Identify which cell holds the provided text, then report its (X, Y) central coordinate. 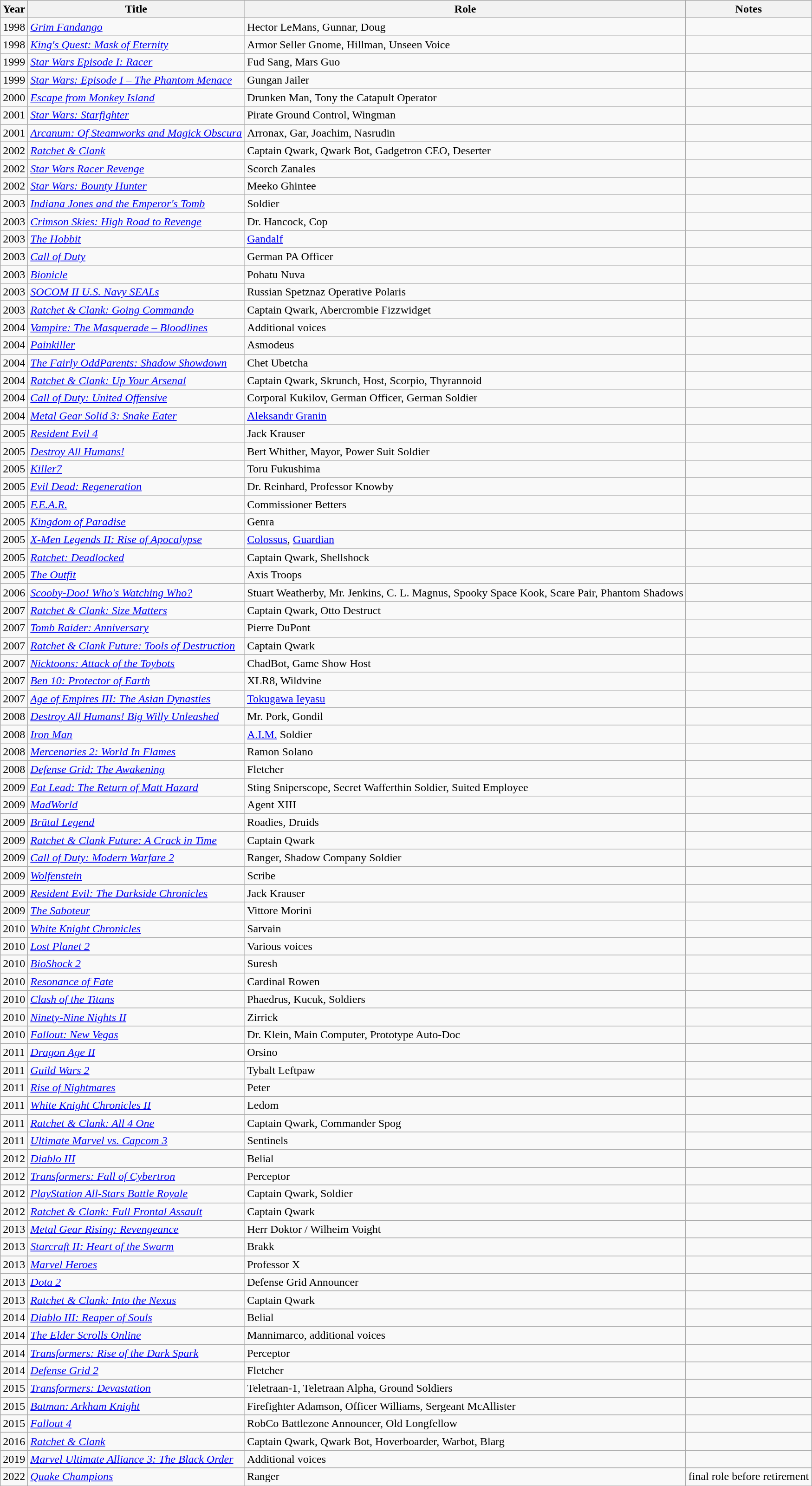
Starcraft II: Heart of the Swarm (136, 1247)
Transformers: Rise of the Dark Spark (136, 1353)
Role (465, 9)
Teletraan-1, Teletraan Alpha, Ground Soldiers (465, 1388)
Mannimarco, additional voices (465, 1335)
Ratchet: Deadlocked (136, 557)
Fud Sang, Mars Guo (465, 62)
Orsino (465, 1052)
Iron Man (136, 734)
Arronax, Gar, Joachim, Nasrudin (465, 133)
Ultimate Marvel vs. Capcom 3 (136, 1141)
Arcanum: Of Steamworks and Magick Obscura (136, 133)
2006 (14, 593)
The Hobbit (136, 239)
German PA Officer (465, 257)
Roadies, Druids (465, 823)
Tokugawa Ieyasu (465, 699)
Ratchet & Clank: Size Matters (136, 610)
Drunken Man, Tony the Catapult Operator (465, 98)
F.E.A.R. (136, 504)
Scribe (465, 876)
King's Quest: Mask of Eternity (136, 45)
The Elder Scrolls Online (136, 1335)
Ranger (465, 1477)
Ratchet & Clank: All 4 One (136, 1123)
Various voices (465, 946)
Painkiller (136, 345)
Pierre DuPont (465, 628)
Sting Sniperscope, Secret Wafferthin Soldier, Suited Employee (465, 787)
Gandalf (465, 239)
Ranger, Shadow Company Soldier (465, 858)
Killer7 (136, 469)
Commissioner Betters (465, 504)
Ninety-Nine Nights II (136, 1017)
Pohatu Nuva (465, 275)
Corporal Kukilov, German Officer, German Soldier (465, 398)
Destroy All Humans! Big Willy Unleashed (136, 716)
Pirate Ground Control, Wingman (465, 115)
The Saboteur (136, 911)
Vittore Morini (465, 911)
Star Wars: Episode I – The Phantom Menace (136, 80)
Evil Dead: Regeneration (136, 486)
Defense Grid: The Awakening (136, 769)
White Knight Chronicles II (136, 1106)
Scooby-Doo! Who's Watching Who? (136, 593)
Dr. Reinhard, Professor Knowby (465, 486)
Captain Qwark, Otto Destruct (465, 610)
The Outfit (136, 575)
Cardinal Rowen (465, 982)
Captain Qwark, Shellshock (465, 557)
Ratchet & Clank Future: A Crack in Time (136, 840)
XLR8, Wildvine (465, 681)
Destroy All Humans! (136, 451)
Ratchet & Clank: Going Commando (136, 310)
Mr. Pork, Gondil (465, 716)
Fallout 4 (136, 1424)
2016 (14, 1441)
Guild Wars 2 (136, 1070)
Peter (465, 1088)
Call of Duty: Modern Warfare 2 (136, 858)
Chet Ubetcha (465, 363)
Transformers: Fall of Cybertron (136, 1176)
Marvel Heroes (136, 1264)
Crimson Skies: High Road to Revenge (136, 222)
Call of Duty (136, 257)
2000 (14, 98)
Fallout: New Vegas (136, 1034)
Captain Qwark, Commander Spog (465, 1123)
Wolfenstein (136, 876)
Ratchet & Clank Future: Tools of Destruction (136, 646)
Escape from Monkey Island (136, 98)
Title (136, 9)
Brakk (465, 1247)
Rise of Nightmares (136, 1088)
Captain Qwark, Qwark Bot, Hoverboarder, Warbot, Blarg (465, 1441)
Notes (748, 9)
Ratchet & Clank: Into the Nexus (136, 1300)
Colossus, Guardian (465, 540)
Sarvain (465, 929)
Sentinels (465, 1141)
The Fairly OddParents: Shadow Showdown (136, 363)
Resident Evil: The Darkside Chronicles (136, 893)
Dr. Hancock, Cop (465, 222)
Bert Whither, Mayor, Power Suit Soldier (465, 451)
Dragon Age II (136, 1052)
Mercenaries 2: World In Flames (136, 752)
Agent XIII (465, 805)
Dota 2 (136, 1282)
Transformers: Devastation (136, 1388)
X-Men Legends II: Rise of Apocalypse (136, 540)
Defense Grid Announcer (465, 1282)
Dr. Klein, Main Computer, Prototype Auto-Doc (465, 1034)
Ramon Solano (465, 752)
Ben 10: Protector of Earth (136, 681)
Vampire: The Masquerade – Bloodlines (136, 327)
Nicktoons: Attack of the Toybots (136, 663)
Scorch Zanales (465, 168)
Phaedrus, Kucuk, Soldiers (465, 999)
Lost Planet 2 (136, 946)
Gungan Jailer (465, 80)
Quake Champions (136, 1477)
SOCOM II U.S. Navy SEALs (136, 292)
Metal Gear Rising: Revengeance (136, 1229)
Hector LeMans, Gunnar, Doug (465, 27)
Toru Fukushima (465, 469)
2022 (14, 1477)
Bionicle (136, 275)
Meeko Ghintee (465, 186)
Asmodeus (465, 345)
Soldier (465, 203)
Tybalt Leftpaw (465, 1070)
A.I.M. Soldier (465, 734)
Clash of the Titans (136, 999)
Axis Troops (465, 575)
Captain Qwark, Soldier (465, 1194)
final role before retirement (748, 1477)
Captain Qwark, Abercrombie Fizzwidget (465, 310)
Firefighter Adamson, Officer Williams, Sergeant McAllister (465, 1406)
Brütal Legend (136, 823)
Captain Qwark, Qwark Bot, Gadgetron CEO, Deserter (465, 151)
Aleksandr Granin (465, 416)
Metal Gear Solid 3: Snake Eater (136, 416)
Suresh (465, 964)
Resonance of Fate (136, 982)
Year (14, 9)
Stuart Weatherby, Mr. Jenkins, C. L. Magnus, Spooky Space Kook, Scare Pair, Phantom Shadows (465, 593)
Call of Duty: United Offensive (136, 398)
Genra (465, 522)
Professor X (465, 1264)
Ratchet & Clank: Full Frontal Assault (136, 1211)
Ledom (465, 1106)
Indiana Jones and the Emperor's Tomb (136, 203)
Defense Grid 2 (136, 1371)
Kingdom of Paradise (136, 522)
Russian Spetznaz Operative Polaris (465, 292)
MadWorld (136, 805)
White Knight Chronicles (136, 929)
Star Wars: Bounty Hunter (136, 186)
Diablo III (136, 1159)
Captain Qwark, Skrunch, Host, Scorpio, Thyrannoid (465, 380)
Marvel Ultimate Alliance 3: The Black Order (136, 1459)
Batman: Arkham Knight (136, 1406)
Tomb Raider: Anniversary (136, 628)
RobCo Battlezone Announcer, Old Longfellow (465, 1424)
Armor Seller Gnome, Hillman, Unseen Voice (465, 45)
PlayStation All-Stars Battle Royale (136, 1194)
Star Wars: Starfighter (136, 115)
2019 (14, 1459)
Age of Empires III: The Asian Dynasties (136, 699)
BioShock 2 (136, 964)
Ratchet & Clank: Up Your Arsenal (136, 380)
Herr Doktor / Wilheim Voight (465, 1229)
Diablo III: Reaper of Souls (136, 1317)
Zirrick (465, 1017)
Grim Fandango (136, 27)
Eat Lead: The Return of Matt Hazard (136, 787)
Star Wars Racer Revenge (136, 168)
ChadBot, Game Show Host (465, 663)
Resident Evil 4 (136, 433)
Star Wars Episode I: Racer (136, 62)
